Find where the given text appears and provide that cell's center as (x, y) coordinate. 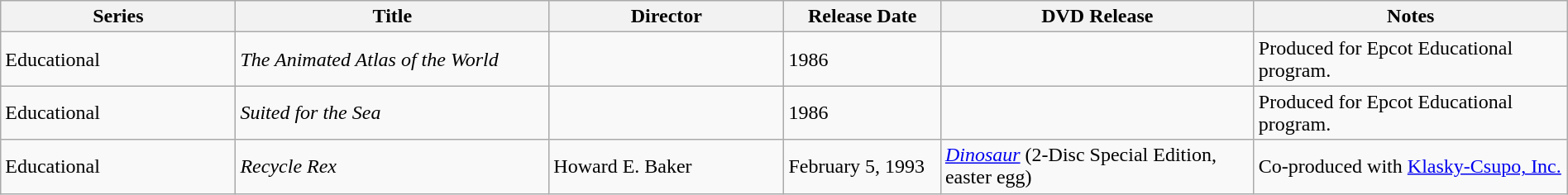
Dinosaur (2-Disc Special Edition, easter egg) (1097, 167)
February 5, 1993 (862, 167)
Notes (1411, 17)
Recycle Rex (392, 167)
The Animated Atlas of the World (392, 59)
Co-produced with Klasky-Csupo, Inc. (1411, 167)
Release Date (862, 17)
DVD Release (1097, 17)
Title (392, 17)
Howard E. Baker (667, 167)
Director (667, 17)
Series (118, 17)
Suited for the Sea (392, 112)
